Search for the cell housing the specified text and yield its (x, y) center coordinate. 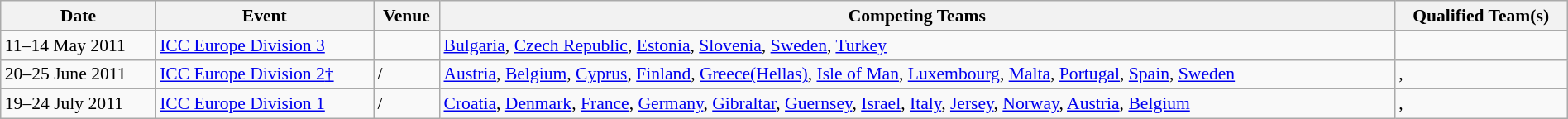
ICC Europe Division 1 (265, 104)
20–25 June 2011 (78, 74)
Austria, Belgium, Cyprus, Finland, Greece(Hellas), Isle of Man, Luxembourg, Malta, Portugal, Spain, Sweden (916, 74)
Croatia, Denmark, France, Germany, Gibraltar, Guernsey, Israel, Italy, Jersey, Norway, Austria, Belgium (916, 104)
Event (265, 16)
Qualified Team(s) (1480, 16)
ICC Europe Division 3 (265, 45)
19–24 July 2011 (78, 104)
Date (78, 16)
11–14 May 2011 (78, 45)
Competing Teams (916, 16)
Venue (407, 16)
ICC Europe Division 2† (265, 74)
Bulgaria, Czech Republic, Estonia, Slovenia, Sweden, Turkey (916, 45)
